Determine the [x, y] coordinate at the center of the cell enclosing the given text.  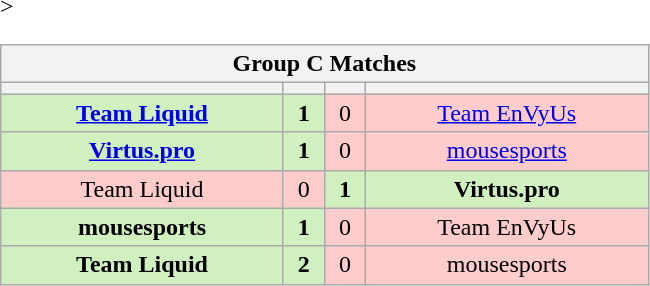
2 [304, 265]
Group C Matches [324, 64]
